Determine the [X, Y] coordinate at the center of the cell enclosing the given text.  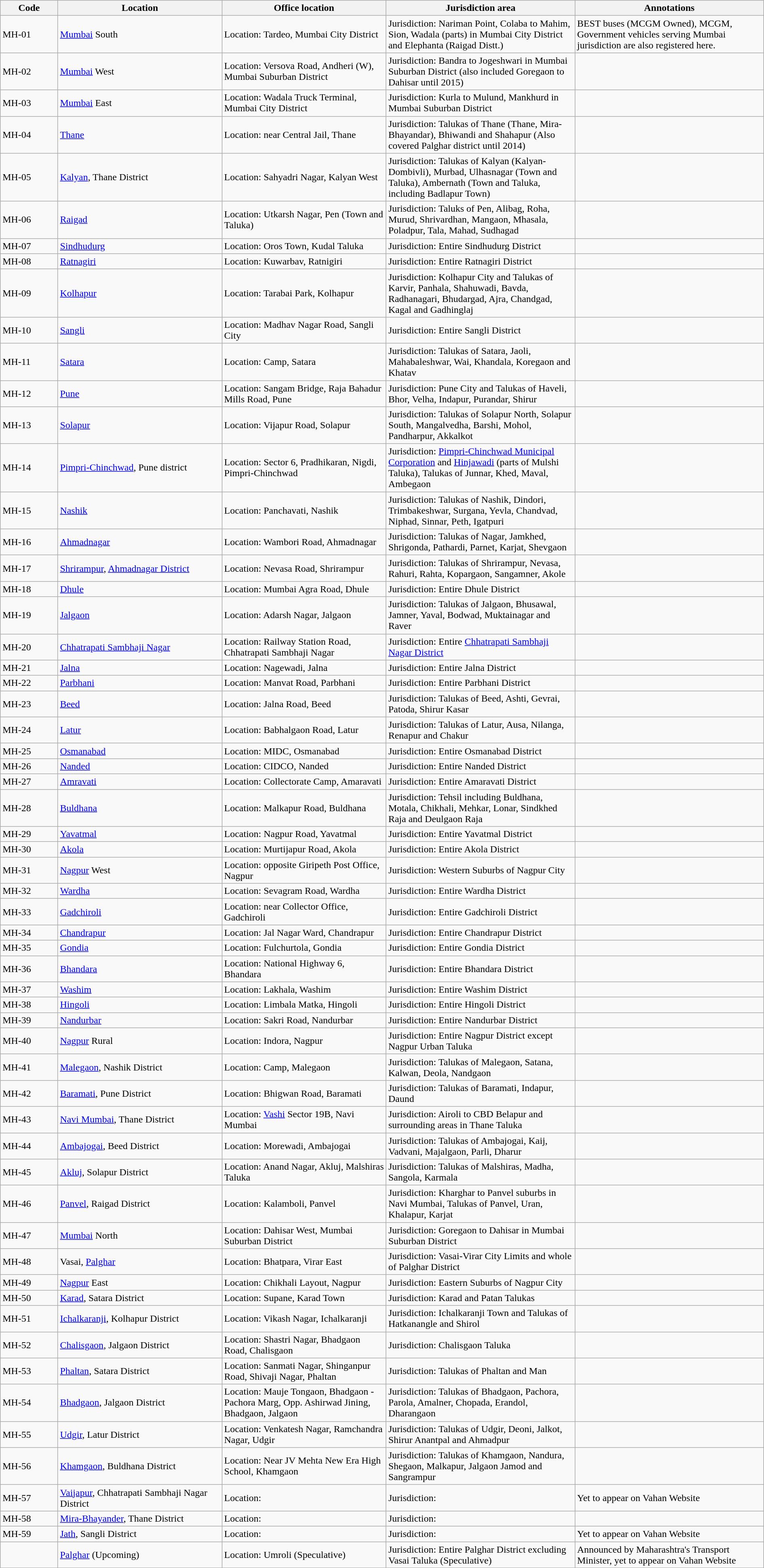
Jurisdiction: Talukas of Latur, Ausa, Nilanga, Renapur and Chakur [480, 730]
Code [29, 8]
MH-04 [29, 135]
Malegaon, Nashik District [139, 1067]
Akola [139, 850]
MH-57 [29, 1497]
Location: Kalamboli, Panvel [304, 1204]
Jurisdiction: Airoli to CBD Belapur and surrounding areas in Thane Taluka [480, 1119]
Location: Tardeo, Mumbai City District [304, 34]
MH-45 [29, 1172]
Location [139, 8]
Jurisdiction: Eastern Suburbs of Nagpur City [480, 1283]
BEST buses (MCGM Owned), MCGM, Government vehicles serving Mumbai jurisdiction are also registered here. [670, 34]
MH-13 [29, 425]
Location: Babhalgaon Road, Latur [304, 730]
MH-49 [29, 1283]
MH-06 [29, 220]
Location: Near JV Mehta New Era High School, Khamgaon [304, 1466]
Location: Vashi Sector 19B, Navi Mumbai [304, 1119]
Location: Wambori Road, Ahmadnagar [304, 542]
Location: opposite Giripeth Post Office, Nagpur [304, 870]
Location: Fulchurtola, Gondia [304, 948]
Location: Oros Town, Kudal Taluka [304, 246]
Jurisdiction: Entire Osmanabad District [480, 751]
Jurisdiction: Vasai-Virar City Limits and whole of Palghar District [480, 1262]
Location: Malkapur Road, Buldhana [304, 808]
Jurisdiction: Entire Yavatmal District [480, 834]
Mumbai South [139, 34]
Navi Mumbai, Thane District [139, 1119]
MH-34 [29, 933]
Location: Shastri Nagar, Bhadgaon Road, Chalisgaon [304, 1345]
MH-44 [29, 1146]
Jurisdiction: Chalisgaon Taluka [480, 1345]
Buldhana [139, 808]
Jalgaon [139, 615]
MH-29 [29, 834]
Phaltan, Satara District [139, 1371]
Jurisdiction: Talukas of Udgir, Deoni, Jalkot, Shirur Anantpal and Ahmadpur [480, 1435]
Jurisdiction: Talukas of Thane (Thane, Mira-Bhayandar), Bhiwandi and Shahapur (Also covered Palghar district until 2014) [480, 135]
Akluj, Solapur District [139, 1172]
Jurisdiction: Western Suburbs of Nagpur City [480, 870]
Jurisdiction: Pimpri-Chinchwad Municipal Corporation and Hinjawadi (parts of Mulshi Taluka), Talukas of Junnar, Khed, Maval, Ambegaon [480, 468]
Jurisdiction: Talukas of Solapur North, Solapur South, Mangalvedha, Barshi, Mohol, Pandharpur, Akkalkot [480, 425]
Kolhapur [139, 293]
Jurisdiction: Ichalkaranji Town and Talukas of Hatkanangle and Shirol [480, 1318]
MH-53 [29, 1371]
Location: Nevasa Road, Shrirampur [304, 568]
Location: Utkarsh Nagar, Pen (Town and Taluka) [304, 220]
Khamgaon, Buldhana District [139, 1466]
Chhatrapati Sambhaji Nagar [139, 647]
Mumbai West [139, 71]
Location: Madhav Nagar Road, Sangli City [304, 330]
Jurisdiction: Entire Palghar District excluding Vasai Taluka (Speculative) [480, 1555]
Nagpur West [139, 870]
Location: Indora, Nagpur [304, 1041]
Jurisdiction: Talukas of Nashik, Dindori, Trimbakeshwar, Surgana, Yevla, Chandvad, Niphad, Sinnar, Peth, Igatpuri [480, 510]
Location: Panchavati, Nashik [304, 510]
MH-01 [29, 34]
Jurisdiction: Kurla to Mulund, Mankhurd in Mumbai Suburban District [480, 103]
MH-16 [29, 542]
MH-21 [29, 668]
Palghar (Upcoming) [139, 1555]
Jalna [139, 668]
Location: Tarabai Park, Kolhapur [304, 293]
Jurisdiction: Taluks of Pen, Alibag, Roha, Murud, Shrivardhan, Mangaon, Mhasala, Poladpur, Tala, Mahad, Sudhagad [480, 220]
Amravati [139, 781]
Location: near Collector Office, Gadchiroli [304, 912]
Jurisdiction area [480, 8]
Location: Limbala Matka, Hingoli [304, 1005]
Jurisdiction: Entire Nandurbar District [480, 1020]
MH-25 [29, 751]
Bhandara [139, 968]
Location: Jalna Road, Beed [304, 704]
MH-07 [29, 246]
Sangli [139, 330]
Jurisdiction: Talukas of Beed, Ashti, Gevrai, Patoda, Shirur Kasar [480, 704]
Jurisdiction: Karad and Patan Talukas [480, 1298]
Ratnagiri [139, 261]
MH-03 [29, 103]
Location: Vikash Nagar, Ichalkaranji [304, 1318]
Location: Bhigwan Road, Baramati [304, 1093]
Jurisdiction: Entire Amaravati District [480, 781]
Location: MIDC, Osmanabad [304, 751]
Jurisdiction: Kolhapur City and Talukas of Karvir, Panhala, Shahuwadi, Bavda, Radhanagari, Bhudargad, Ajra, Chandgad, Kagal and Gadhinglaj [480, 293]
Location: Chikhali Layout, Nagpur [304, 1283]
Jurisdiction: Entire Parbhani District [480, 683]
MH-30 [29, 850]
Sindhudurg [139, 246]
Location: Supane, Karad Town [304, 1298]
MH-59 [29, 1534]
MH-43 [29, 1119]
Jurisdiction: Talukas of Ambajogai, Kaij, Vadvani, Majalgaon, Parli, Dharur [480, 1146]
MH-20 [29, 647]
Yavatmal [139, 834]
Nanded [139, 766]
MH-22 [29, 683]
MH-24 [29, 730]
MH-27 [29, 781]
Mira-Bhayander, Thane District [139, 1518]
MH-33 [29, 912]
Jath, Sangli District [139, 1534]
Ambajogai, Beed District [139, 1146]
Wardha [139, 891]
Nagpur East [139, 1283]
Location: Morewadi, Ambajogai [304, 1146]
Beed [139, 704]
Location: near Central Jail, Thane [304, 135]
Pimpri-Chinchwad, Pune district [139, 468]
Jurisdiction: Entire Hingoli District [480, 1005]
Mumbai North [139, 1235]
Annotations [670, 8]
Jurisdiction: Entire Akola District [480, 850]
Raigad [139, 220]
Thane [139, 135]
Location: Sahyadri Nagar, Kalyan West [304, 177]
Location: Vijapur Road, Solapur [304, 425]
Location: National Highway 6, Bhandara [304, 968]
Location: Versova Road, Andheri (W), Mumbai Suburban District [304, 71]
Location: Sanmati Nagar, Shinganpur Road, Shivaji Nagar, Phaltan [304, 1371]
Gadchiroli [139, 912]
MH-11 [29, 362]
Nashik [139, 510]
Satara [139, 362]
MH-56 [29, 1466]
Jurisdiction: Entire Sindhudurg District [480, 246]
MH-12 [29, 394]
Karad, Satara District [139, 1298]
Location: Sector 6, Pradhikaran, Nigdi, Pimpri-Chinchwad [304, 468]
Hingoli [139, 1005]
Location: Collectorate Camp, Amaravati [304, 781]
MH-38 [29, 1005]
Location: Mumbai Agra Road, Dhule [304, 589]
MH-31 [29, 870]
MH-55 [29, 1435]
Jurisdiction: Entire Gondia District [480, 948]
Location: Camp, Satara [304, 362]
Jurisdiction: Entire Washim District [480, 989]
Nandurbar [139, 1020]
Location: Nagewadi, Jalna [304, 668]
Location: Jal Nagar Ward, Chandrapur [304, 933]
Location: Sakri Road, Nandurbar [304, 1020]
Location: Venkatesh Nagar, Ramchandra Nagar, Udgir [304, 1435]
MH-42 [29, 1093]
Jurisdiction: Entire Gadchiroli District [480, 912]
Jurisdiction: Talukas of Malegaon, Satana, Kalwan, Deola, Nandgaon [480, 1067]
Vaijapur, Chhatrapati Sambhaji Nagar District [139, 1497]
Announced by Maharashtra's Transport Minister, yet to appear on Vahan Website [670, 1555]
Jurisdiction: Talukas of Baramati, Indapur, Daund [480, 1093]
MH-50 [29, 1298]
MH-14 [29, 468]
Parbhani [139, 683]
Jurisdiction: Tehsil including Buldhana, Motala, Chikhali, Mehkar, Lonar, Sindkhed Raja and Deulgaon Raja [480, 808]
Location: Wadala Truck Terminal, Mumbai City District [304, 103]
Jurisdiction: Entire Sangli District [480, 330]
Ichalkaranji, Kolhapur District [139, 1318]
MH-41 [29, 1067]
MH-32 [29, 891]
Shrirampur, Ahmadnagar District [139, 568]
Location: Sevagram Road, Wardha [304, 891]
MH-58 [29, 1518]
Washim [139, 989]
MH-08 [29, 261]
Vasai, Palghar [139, 1262]
MH-46 [29, 1204]
MH-09 [29, 293]
Jurisdiction: Talukas of Khamgaon, Nandura, Shegaon, Malkapur, Jalgaon Jamod and Sangrampur [480, 1466]
Jurisdiction: Nariman Point, Colaba to Mahim, Sion, Wadala (parts) in Mumbai City District and Elephanta (Raigad Distt.) [480, 34]
MH-18 [29, 589]
Chandrapur [139, 933]
MH-37 [29, 989]
Baramati, Pune District [139, 1093]
Location: Lakhala, Washim [304, 989]
Jurisdiction: Kharghar to Panvel suburbs in Navi Mumbai, Talukas of Panvel, Uran, Khalapur, Karjat [480, 1204]
MH-02 [29, 71]
Location: Mauje Tongaon, Bhadgaon - Pachora Marg, Opp. Ashirwad Jining, Bhadgaon, Jalgaon [304, 1403]
MH-10 [29, 330]
Jurisdiction: Entire Chandrapur District [480, 933]
Mumbai East [139, 103]
Jurisdiction: Entire Bhandara District [480, 968]
Location: Sangam Bridge, Raja Bahadur Mills Road, Pune [304, 394]
Jurisdiction: Entire Chhatrapati Sambhaji Nagar District [480, 647]
Location: Murtijapur Road, Akola [304, 850]
Location: Kuwarbav, Ratnigiri [304, 261]
Jurisdiction: Talukas of Nagar, Jamkhed, Shrigonda, Pathardi, Parnet, Karjat, Shevgaon [480, 542]
Nagpur Rural [139, 1041]
Jurisdiction: Talukas of Phaltan and Man [480, 1371]
Ahmadnagar [139, 542]
Kalyan, Thane District [139, 177]
Jurisdiction: Talukas of Bhadgaon, Pachora, Parola, Amalner, Chopada, Erandol, Dharangaon [480, 1403]
Location: Bhatpara, Virar East [304, 1262]
MH-54 [29, 1403]
MH-26 [29, 766]
Pune [139, 394]
Jurisdiction: Goregaon to Dahisar in Mumbai Suburban District [480, 1235]
Jurisdiction: Pune City and Talukas of Haveli, Bhor, Velha, Indapur, Purandar, Shirur [480, 394]
MH-47 [29, 1235]
Location: Umroli (Speculative) [304, 1555]
Jurisdiction: Talukas of Malshiras, Madha, Sangola, Karmala [480, 1172]
Jurisdiction: Entire Ratnagiri District [480, 261]
MH-40 [29, 1041]
MH-35 [29, 948]
Location: Dahisar West, Mumbai Suburban District [304, 1235]
Jurisdiction: Entire Jalna District [480, 668]
Jurisdiction: Bandra to Jogeshwari in Mumbai Suburban District (also included Goregaon to Dahisar until 2015) [480, 71]
MH-36 [29, 968]
Office location [304, 8]
Gondia [139, 948]
Location: Railway Station Road, Chhatrapati Sambhaji Nagar [304, 647]
MH-15 [29, 510]
Location: Adarsh Nagar, Jalgaon [304, 615]
MH-23 [29, 704]
MH-17 [29, 568]
Location: Manvat Road, Parbhani [304, 683]
Jurisdiction: Entire Nagpur District except Nagpur Urban Taluka [480, 1041]
MH-48 [29, 1262]
MH-19 [29, 615]
Jurisdiction: Talukas of Satara, Jaoli, Mahabaleshwar, Wai, Khandala, Koregaon and Khatav [480, 362]
MH-39 [29, 1020]
Panvel, Raigad District [139, 1204]
Jurisdiction: Entire Dhule District [480, 589]
Location: Anand Nagar, Akluj, Malshiras Taluka [304, 1172]
MH-05 [29, 177]
Jurisdiction: Talukas of Shrirampur, Nevasa, Rahuri, Rahta, Kopargaon, Sangamner, Akole [480, 568]
MH-51 [29, 1318]
MH-52 [29, 1345]
Jurisdiction: Talukas of Kalyan (Kalyan-Dombivli), Murbad, Ulhasnagar (Town and Taluka), Ambernath (Town and Taluka, including Badlapur Town) [480, 177]
Jurisdiction: Entire Nanded District [480, 766]
Chalisgaon, Jalgaon District [139, 1345]
Udgir, Latur District [139, 1435]
Osmanabad [139, 751]
MH-28 [29, 808]
Jurisdiction: Talukas of Jalgaon, Bhusawal, Jamner, Yaval, Bodwad, Muktainagar and Raver [480, 615]
Location: CIDCO, Nanded [304, 766]
Location: Camp, Malegaon [304, 1067]
Solapur [139, 425]
Location: Nagpur Road, Yavatmal [304, 834]
Bhadgaon, Jalgaon District [139, 1403]
Latur [139, 730]
Jurisdiction: Entire Wardha District [480, 891]
Dhule [139, 589]
